For the text-containing cell, return its midpoint in [X, Y] coordinate format. 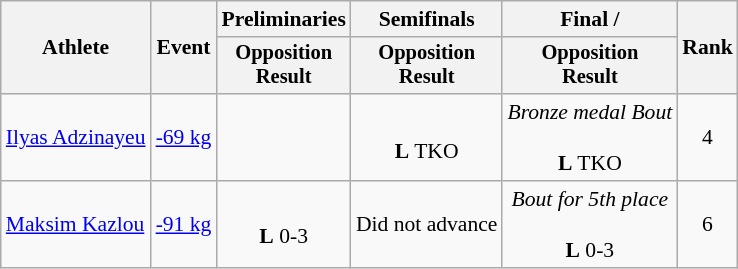
Preliminaries [283, 19]
Final / [590, 19]
Athlete [76, 48]
Semifinals [427, 19]
Bronze medal BoutL TKO [590, 138]
Event [184, 48]
Ilyas Adzinayeu [76, 138]
4 [708, 138]
Did not advance [427, 224]
6 [708, 224]
-91 kg [184, 224]
Rank [708, 48]
L TKO [427, 138]
Bout for 5th placeL 0-3 [590, 224]
L 0-3 [283, 224]
-69 kg [184, 138]
Maksim Kazlou [76, 224]
